Detect which cell encompasses the target text, then output its (x, y) center coordinate. 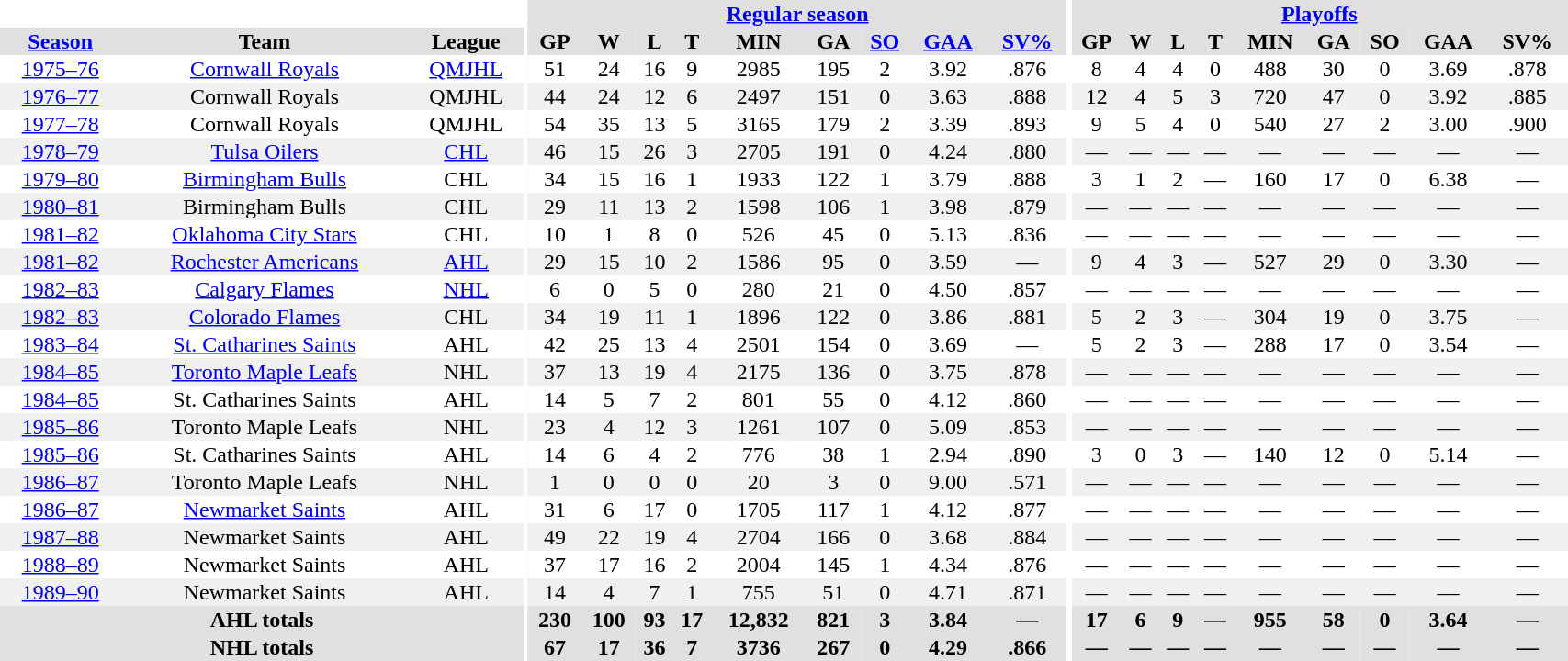
23 (555, 427)
2004 (759, 565)
4.71 (948, 592)
27 (1334, 124)
Playoffs (1319, 14)
5.13 (948, 234)
2175 (759, 372)
1975–76 (61, 69)
1586 (759, 262)
526 (759, 234)
Team (265, 41)
.893 (1027, 124)
304 (1269, 317)
100 (608, 620)
179 (834, 124)
.866 (1027, 647)
5.14 (1448, 454)
4.34 (948, 565)
9.00 (948, 482)
21 (834, 289)
136 (834, 372)
.853 (1027, 427)
Colorado Flames (265, 317)
20 (759, 482)
3.59 (948, 262)
49 (555, 537)
230 (555, 620)
.877 (1027, 510)
58 (1334, 620)
3.54 (1448, 344)
.885 (1527, 96)
.890 (1027, 454)
22 (608, 537)
3.39 (948, 124)
117 (834, 510)
30 (1334, 69)
4.24 (948, 151)
.836 (1027, 234)
.871 (1027, 592)
3.79 (948, 179)
776 (759, 454)
720 (1269, 96)
2497 (759, 96)
3.68 (948, 537)
67 (555, 647)
.571 (1027, 482)
527 (1269, 262)
1933 (759, 179)
1988–89 (61, 565)
488 (1269, 69)
267 (834, 647)
3.63 (948, 96)
26 (654, 151)
3.84 (948, 620)
3.30 (1448, 262)
54 (555, 124)
.860 (1027, 399)
154 (834, 344)
1977–78 (61, 124)
4.29 (948, 647)
.879 (1027, 207)
3.00 (1448, 124)
.900 (1527, 124)
821 (834, 620)
5.09 (948, 427)
3.86 (948, 317)
AHL totals (262, 620)
1978–79 (61, 151)
1979–80 (61, 179)
801 (759, 399)
191 (834, 151)
1980–81 (61, 207)
.857 (1027, 289)
2705 (759, 151)
3165 (759, 124)
755 (759, 592)
Calgary Flames (265, 289)
3736 (759, 647)
106 (834, 207)
2501 (759, 344)
Season (61, 41)
166 (834, 537)
1989–90 (61, 592)
44 (555, 96)
160 (1269, 179)
1896 (759, 317)
38 (834, 454)
League (467, 41)
55 (834, 399)
25 (608, 344)
1987–88 (61, 537)
540 (1269, 124)
.884 (1027, 537)
47 (1334, 96)
1598 (759, 207)
46 (555, 151)
95 (834, 262)
1983–84 (61, 344)
35 (608, 124)
151 (834, 96)
1261 (759, 427)
12,832 (759, 620)
NHL totals (262, 647)
195 (834, 69)
6.38 (1448, 179)
45 (834, 234)
145 (834, 565)
1976–77 (61, 96)
93 (654, 620)
31 (555, 510)
Rochester Americans (265, 262)
42 (555, 344)
.880 (1027, 151)
36 (654, 647)
4.50 (948, 289)
Regular season (797, 14)
288 (1269, 344)
955 (1269, 620)
2704 (759, 537)
3.98 (948, 207)
3.64 (1448, 620)
140 (1269, 454)
280 (759, 289)
.881 (1027, 317)
107 (834, 427)
1705 (759, 510)
2.94 (948, 454)
Oklahoma City Stars (265, 234)
Tulsa Oilers (265, 151)
2985 (759, 69)
